Locate the cell with the specified text and output its [X, Y] center coordinate. 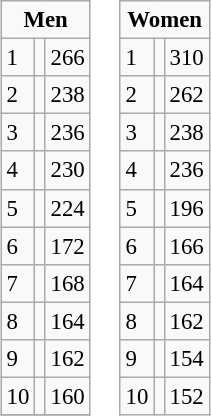
172 [68, 246]
262 [186, 95]
154 [186, 358]
224 [68, 208]
Women [164, 20]
266 [68, 58]
166 [186, 246]
310 [186, 58]
196 [186, 208]
160 [68, 396]
152 [186, 396]
230 [68, 170]
Men [46, 20]
168 [68, 283]
